From the cell containing the given text, extract its center point as [X, Y] coordinate. 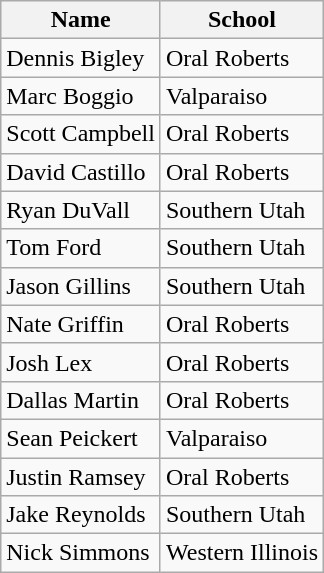
Jason Gillins [81, 286]
School [242, 20]
Nate Griffin [81, 324]
Tom Ford [81, 248]
Sean Peickert [81, 438]
Nick Simmons [81, 553]
Name [81, 20]
Justin Ramsey [81, 477]
Western Illinois [242, 553]
Dallas Martin [81, 400]
Ryan DuVall [81, 210]
Jake Reynolds [81, 515]
Josh Lex [81, 362]
Dennis Bigley [81, 58]
Scott Campbell [81, 134]
David Castillo [81, 172]
Marc Boggio [81, 96]
